Search for the cell housing the specified text and yield its [x, y] center coordinate. 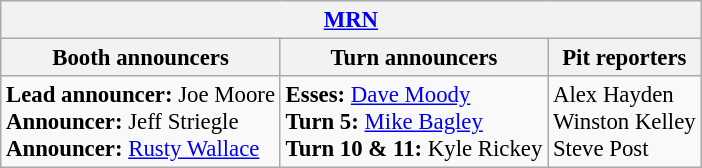
MRN [351, 20]
Esses: Dave Moody Turn 5: Mike BagleyTurn 10 & 11: Kyle Rickey [414, 122]
Pit reporters [624, 58]
Booth announcers [141, 58]
Alex HaydenWinston KelleySteve Post [624, 122]
Turn announcers [414, 58]
Lead announcer: Joe MooreAnnouncer: Jeff StriegleAnnouncer: Rusty Wallace [141, 122]
